Determine the (x, y) coordinate at the center of the cell enclosing the given text.  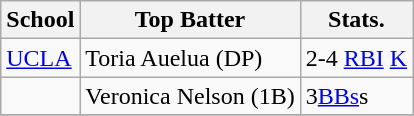
Toria Auelua (DP) (190, 58)
3BBss (356, 96)
UCLA (40, 58)
School (40, 20)
2-4 RBI K (356, 58)
Top Batter (190, 20)
Veronica Nelson (1B) (190, 96)
Stats. (356, 20)
